Locate the cell with the specified text and output its [X, Y] center coordinate. 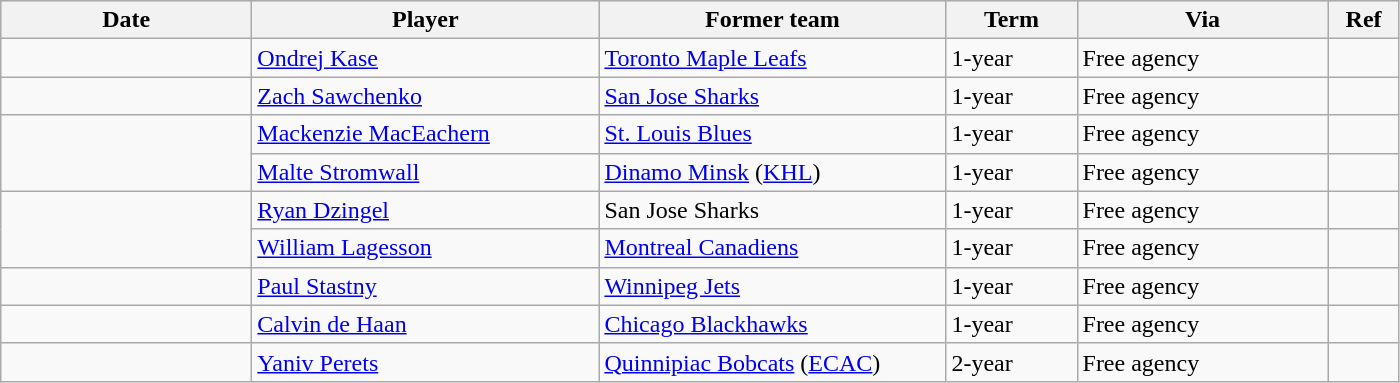
Ref [1364, 20]
Chicago Blackhawks [772, 324]
Term [1012, 20]
Winnipeg Jets [772, 286]
Via [1202, 20]
St. Louis Blues [772, 134]
Yaniv Perets [426, 362]
Former team [772, 20]
Malte Stromwall [426, 172]
Date [126, 20]
Paul Stastny [426, 286]
Zach Sawchenko [426, 96]
Calvin de Haan [426, 324]
Ondrej Kase [426, 58]
Dinamo Minsk (KHL) [772, 172]
Mackenzie MacEachern [426, 134]
Toronto Maple Leafs [772, 58]
Quinnipiac Bobcats (ECAC) [772, 362]
Ryan Dzingel [426, 210]
Player [426, 20]
Montreal Canadiens [772, 248]
2-year [1012, 362]
William Lagesson [426, 248]
